From the cell containing the given text, extract its center point as (x, y) coordinate. 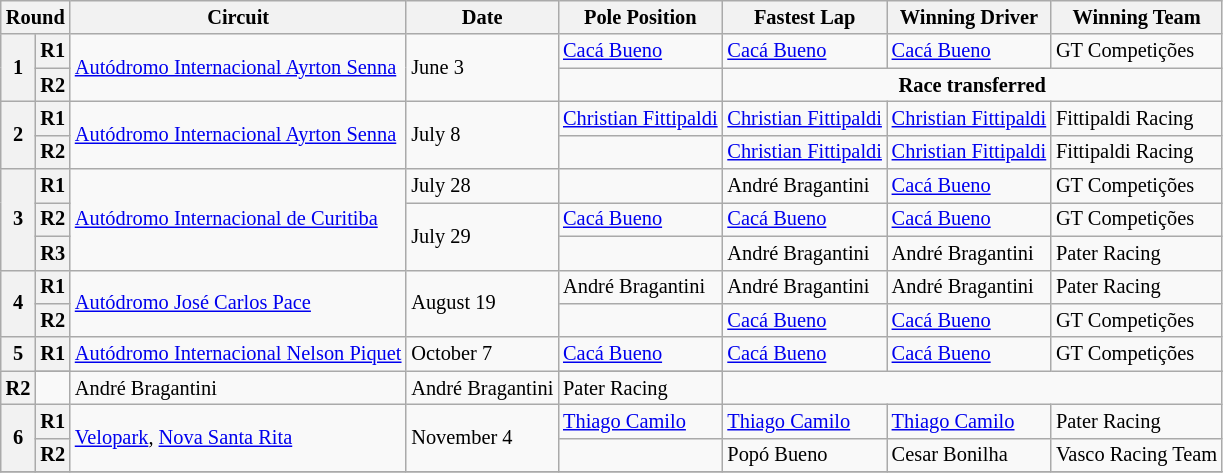
1 (18, 68)
Vasco Racing Team (1136, 455)
Cesar Bonilha (969, 455)
October 7 (482, 354)
5 (18, 354)
Autódromo Internacional Nelson Piquet (238, 354)
Pole Position (640, 17)
Race transferred (972, 85)
Autódromo José Carlos Pace (238, 304)
Date (482, 17)
July 28 (482, 186)
2 (18, 134)
Autódromo Internacional de Curitiba (238, 220)
Round (36, 17)
July 8 (482, 134)
Winning Driver (969, 17)
6 (18, 438)
July 29 (482, 236)
Winning Team (1136, 17)
Fastest Lap (804, 17)
4 (18, 304)
R3 (52, 253)
June 3 (482, 68)
Circuit (238, 17)
August 19 (482, 304)
3 (18, 220)
Velopark, Nova Santa Rita (238, 438)
Popó Bueno (804, 455)
November 4 (482, 438)
